From the cell containing the given text, extract its center point as [x, y] coordinate. 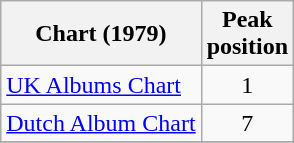
Peakposition [247, 34]
1 [247, 85]
7 [247, 123]
UK Albums Chart [101, 85]
Chart (1979) [101, 34]
Dutch Album Chart [101, 123]
